Extract the (x, y) coordinate from the center of the cell holding the provided text.  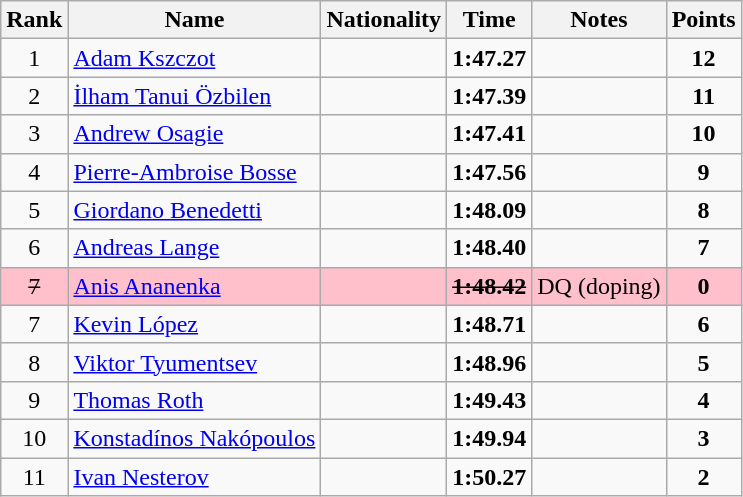
1:48.71 (490, 324)
DQ (doping) (599, 286)
1:48.96 (490, 362)
1 (34, 58)
Konstadínos Nakópoulos (194, 438)
Giordano Benedetti (194, 210)
Points (704, 20)
Viktor Tyumentsev (194, 362)
Notes (599, 20)
Thomas Roth (194, 400)
Name (194, 20)
Andreas Lange (194, 248)
1:47.56 (490, 172)
Ivan Nesterov (194, 477)
1:50.27 (490, 477)
1:48.42 (490, 286)
Kevin López (194, 324)
Anis Ananenka (194, 286)
Rank (34, 20)
1:49.43 (490, 400)
0 (704, 286)
1:48.09 (490, 210)
Time (490, 20)
Andrew Osagie (194, 134)
İlham Tanui Özbilen (194, 96)
1:47.27 (490, 58)
1:48.40 (490, 248)
Pierre-Ambroise Bosse (194, 172)
1:47.41 (490, 134)
Nationality (384, 20)
1:49.94 (490, 438)
12 (704, 58)
1:47.39 (490, 96)
Adam Kszczot (194, 58)
